Return (x, y) of the center of cell containing provided text 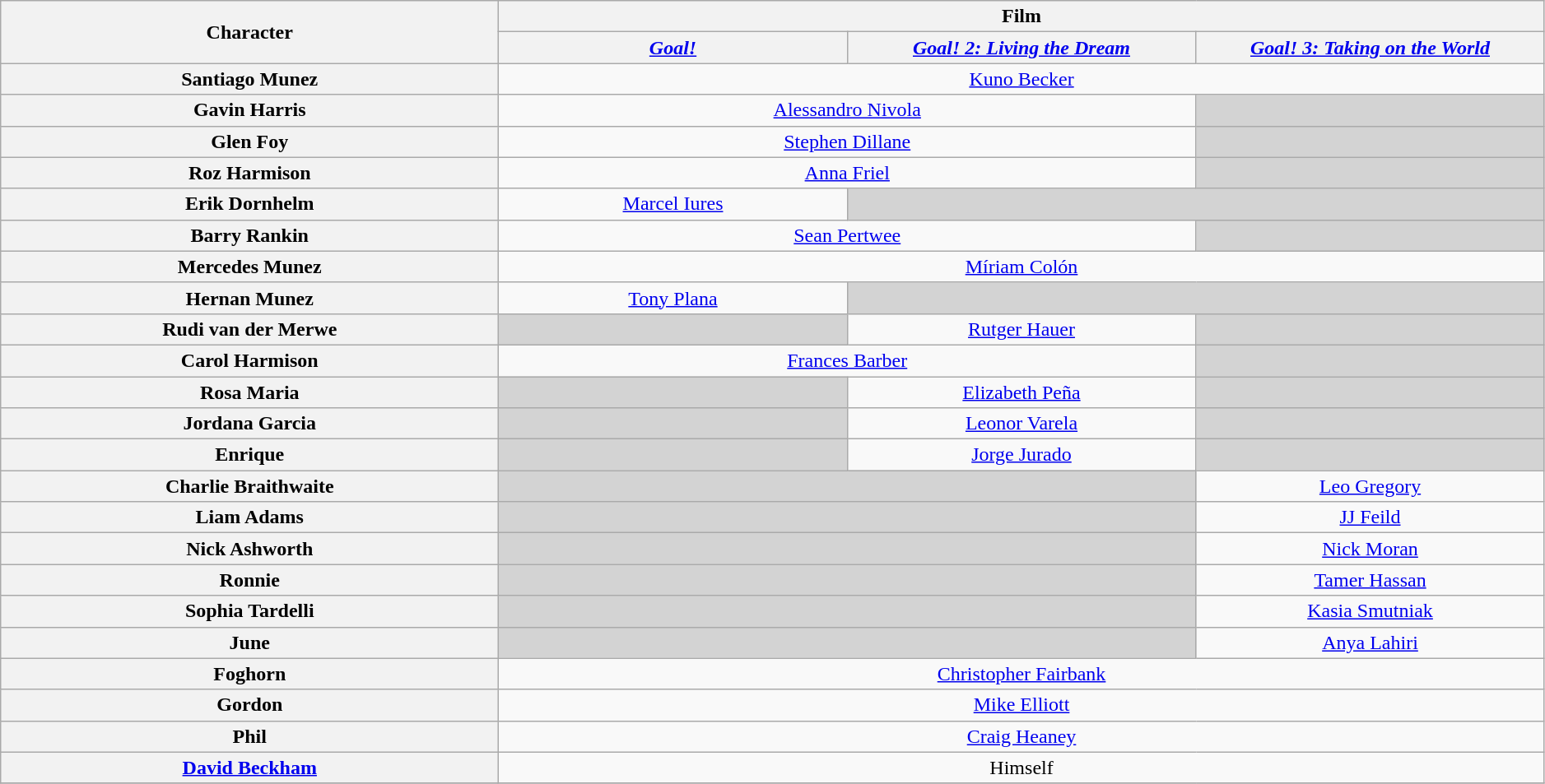
Gavin Harris (250, 110)
Charlie Braithwaite (250, 486)
Kasia Smutniak (1370, 611)
June (250, 643)
Míriam Colón (1022, 267)
Kuno Becker (1022, 79)
Erik Dornhelm (250, 204)
Ronnie (250, 580)
Sophia Tardelli (250, 611)
Leonor Varela (1021, 424)
Glen Foy (250, 141)
Liam Adams (250, 517)
Roz Harmison (250, 173)
Gordon (250, 705)
Foghorn (250, 674)
Rosa Maria (250, 392)
Barry Rankin (250, 235)
Santiago Munez (250, 79)
Goal! 3: Taking on the World (1370, 48)
Leo Gregory (1370, 486)
Rutger Hauer (1021, 329)
Goal! (673, 48)
Craig Heaney (1022, 736)
Hernan Munez (250, 298)
Goal! 2: Living the Dream (1021, 48)
Tamer Hassan (1370, 580)
Mercedes Munez (250, 267)
Carol Harmison (250, 360)
Christopher Fairbank (1022, 674)
Stephen Dillane (848, 141)
Marcel Iures (673, 204)
Enrique (250, 455)
Mike Elliott (1022, 705)
Frances Barber (848, 360)
Nick Moran (1370, 549)
Elizabeth Peña (1021, 392)
Sean Pertwee (848, 235)
Anna Friel (848, 173)
JJ Feild (1370, 517)
Nick Ashworth (250, 549)
Tony Plana (673, 298)
Film (1022, 16)
Rudi van der Merwe (250, 329)
Himself (1022, 768)
David Beckham (250, 768)
Anya Lahiri (1370, 643)
Character (250, 32)
Jorge Jurado (1021, 455)
Alessandro Nivola (848, 110)
Jordana Garcia (250, 424)
Phil (250, 736)
